Capture the cell that displays the provided text and extract its [X, Y] central coordinate. 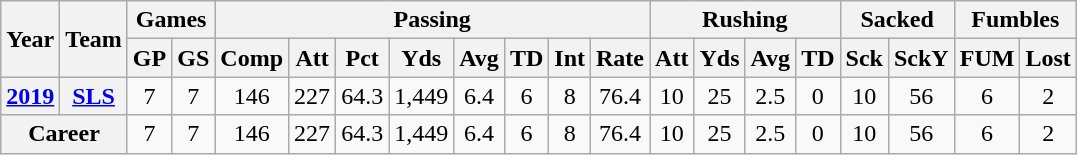
Team [94, 39]
Comp [252, 58]
Passing [432, 20]
Pct [362, 58]
Games [170, 20]
SckY [921, 58]
Sck [864, 58]
Rushing [746, 20]
GS [194, 58]
FUM [987, 58]
Int [570, 58]
Fumbles [1015, 20]
SLS [94, 96]
Career [64, 134]
2019 [30, 96]
Rate [620, 58]
Lost [1048, 58]
Year [30, 39]
Sacked [897, 20]
GP [149, 58]
